Extract the [X, Y] coordinate from the center of the cell holding the provided text.  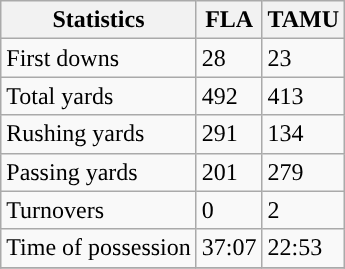
279 [304, 172]
Rushing yards [99, 134]
291 [229, 134]
28 [229, 58]
134 [304, 134]
Passing yards [99, 172]
Time of possession [99, 248]
22:53 [304, 248]
37:07 [229, 248]
23 [304, 58]
Turnovers [99, 210]
413 [304, 96]
First downs [99, 58]
Statistics [99, 20]
492 [229, 96]
FLA [229, 20]
TAMU [304, 20]
2 [304, 210]
Total yards [99, 96]
201 [229, 172]
0 [229, 210]
